Provide the [X, Y] coordinate of the cell's center where the given text is located.  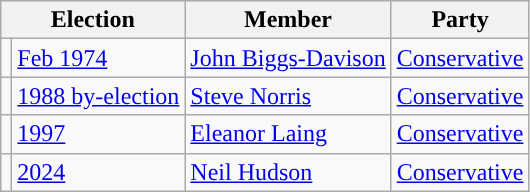
John Biggs-Davison [288, 58]
1988 by-election [98, 96]
Feb 1974 [98, 58]
Neil Hudson [288, 172]
Election [93, 20]
Member [288, 20]
1997 [98, 134]
Party [460, 20]
Steve Norris [288, 96]
2024 [98, 172]
Eleanor Laing [288, 134]
